Pinpoint the cell where the given text exists, returning its [x, y] midpoint coordinate. 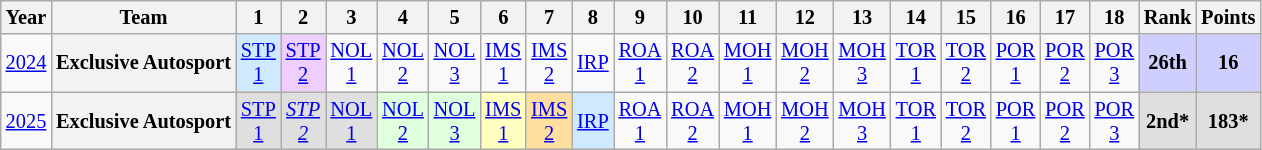
2nd* [1168, 121]
12 [804, 17]
8 [592, 17]
Year [26, 17]
9 [640, 17]
18 [1114, 17]
Points [1228, 17]
183* [1228, 121]
26th [1168, 63]
Team [144, 17]
6 [503, 17]
5 [455, 17]
7 [549, 17]
15 [966, 17]
10 [692, 17]
2024 [26, 63]
2 [304, 17]
4 [403, 17]
1 [258, 17]
14 [916, 17]
17 [1064, 17]
2025 [26, 121]
11 [748, 17]
3 [352, 17]
13 [862, 17]
Rank [1168, 17]
